Scan for the cell matching the given text and deliver its (x, y) coordinate at center. 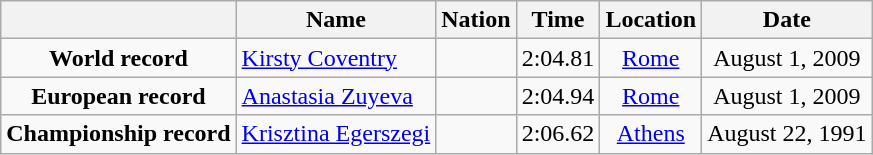
Time (558, 20)
Nation (476, 20)
2:04.94 (558, 96)
European record (118, 96)
Name (336, 20)
2:04.81 (558, 58)
World record (118, 58)
Kirsty Coventry (336, 58)
Anastasia Zuyeva (336, 96)
August 22, 1991 (787, 134)
Athens (651, 134)
Date (787, 20)
Location (651, 20)
Championship record (118, 134)
2:06.62 (558, 134)
Krisztina Egerszegi (336, 134)
